Output the [X, Y] coordinate of the center of the cell containing the given text.  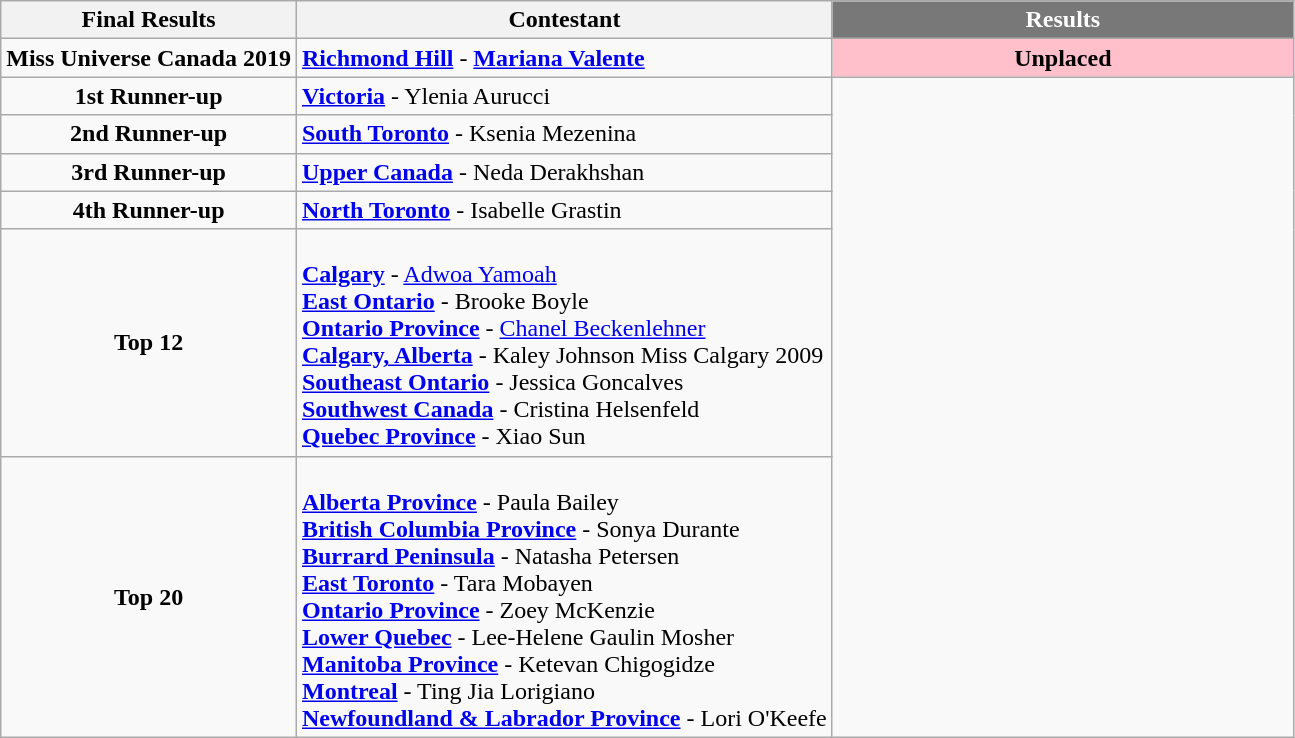
1st Runner-up [149, 96]
South Toronto - Ksenia Mezenina [564, 134]
2nd Runner-up [149, 134]
Miss Universe Canada 2019 [149, 58]
3rd Runner-up [149, 172]
Top 20 [149, 596]
Top 12 [149, 342]
Victoria - Ylenia Aurucci [564, 96]
North Toronto - Isabelle Grastin [564, 210]
Final Results [149, 20]
Contestant [564, 20]
4th Runner-up [149, 210]
Results [1062, 20]
Upper Canada - Neda Derakhshan [564, 172]
Richmond Hill - Mariana Valente [564, 58]
Unplaced [1062, 58]
